Capture the cell that displays the provided text and extract its (x, y) central coordinate. 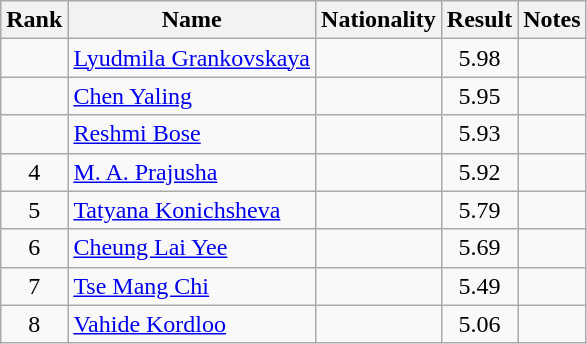
5.79 (479, 210)
4 (34, 172)
Result (479, 20)
Tse Mang Chi (192, 286)
6 (34, 248)
Lyudmila Grankovskaya (192, 58)
Tatyana Konichsheva (192, 210)
5.92 (479, 172)
Nationality (379, 20)
5.06 (479, 324)
M. A. Prajusha (192, 172)
5.93 (479, 134)
Name (192, 20)
Notes (552, 20)
5.69 (479, 248)
7 (34, 286)
Reshmi Bose (192, 134)
5.98 (479, 58)
Vahide Kordloo (192, 324)
Chen Yaling (192, 96)
8 (34, 324)
Cheung Lai Yee (192, 248)
5.49 (479, 286)
5.95 (479, 96)
Rank (34, 20)
5 (34, 210)
